Capture the cell that displays the provided text and extract its (X, Y) central coordinate. 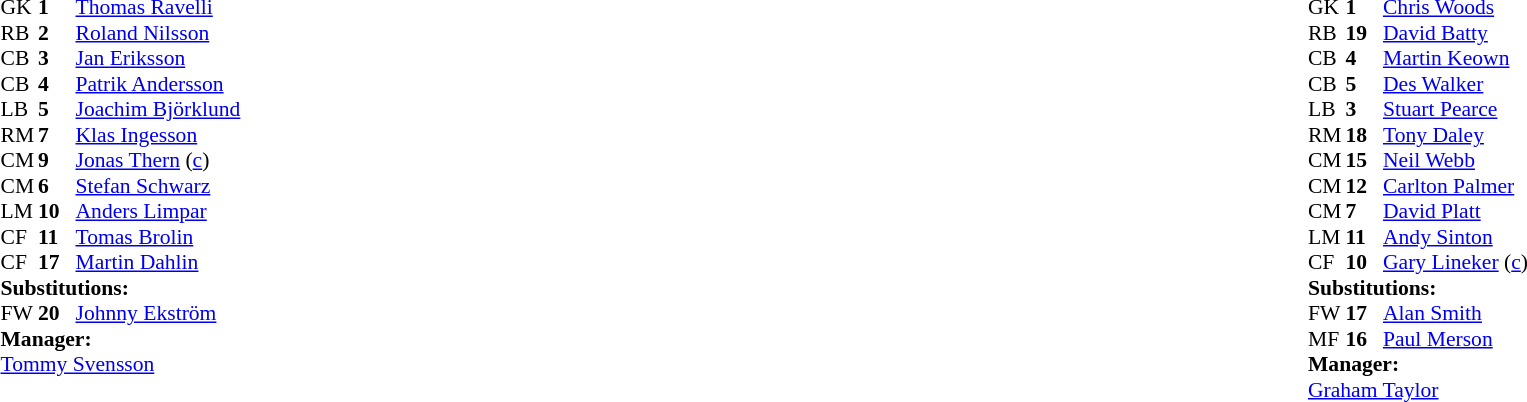
2 (57, 33)
Tommy Svensson (120, 365)
Substitutions: (120, 288)
18 (1364, 135)
Stefan Schwarz (158, 186)
12 (1364, 186)
Jan Eriksson (158, 59)
Roland Nilsson (158, 33)
15 (1364, 161)
6 (57, 186)
Klas Ingesson (158, 135)
16 (1364, 339)
9 (57, 161)
Martin Dahlin (158, 263)
Johnny Ekström (158, 313)
Jonas Thern (c) (158, 161)
Patrik Andersson (158, 84)
Anders Limpar (158, 211)
20 (57, 313)
Manager: (120, 339)
MF (1327, 339)
19 (1364, 33)
Joachim Björklund (158, 109)
Tomas Brolin (158, 237)
